Return [x, y] of the center of cell containing provided text 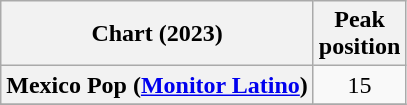
15 [359, 85]
Chart (2023) [158, 34]
Mexico Pop (Monitor Latino) [158, 85]
Peakposition [359, 34]
